Locate the cell with the specified text and output its [X, Y] center coordinate. 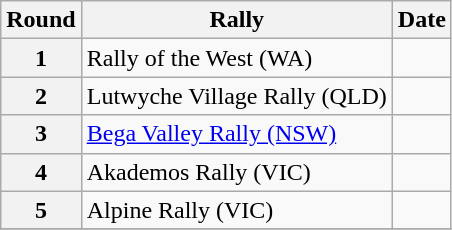
Rally [236, 20]
Akademos Rally (VIC) [236, 172]
Rally of the West (WA) [236, 58]
Alpine Rally (VIC) [236, 210]
2 [41, 96]
5 [41, 210]
Round [41, 20]
Bega Valley Rally (NSW) [236, 134]
4 [41, 172]
1 [41, 58]
Date [422, 20]
3 [41, 134]
Lutwyche Village Rally (QLD) [236, 96]
